Capture the cell that displays the provided text and extract its [x, y] central coordinate. 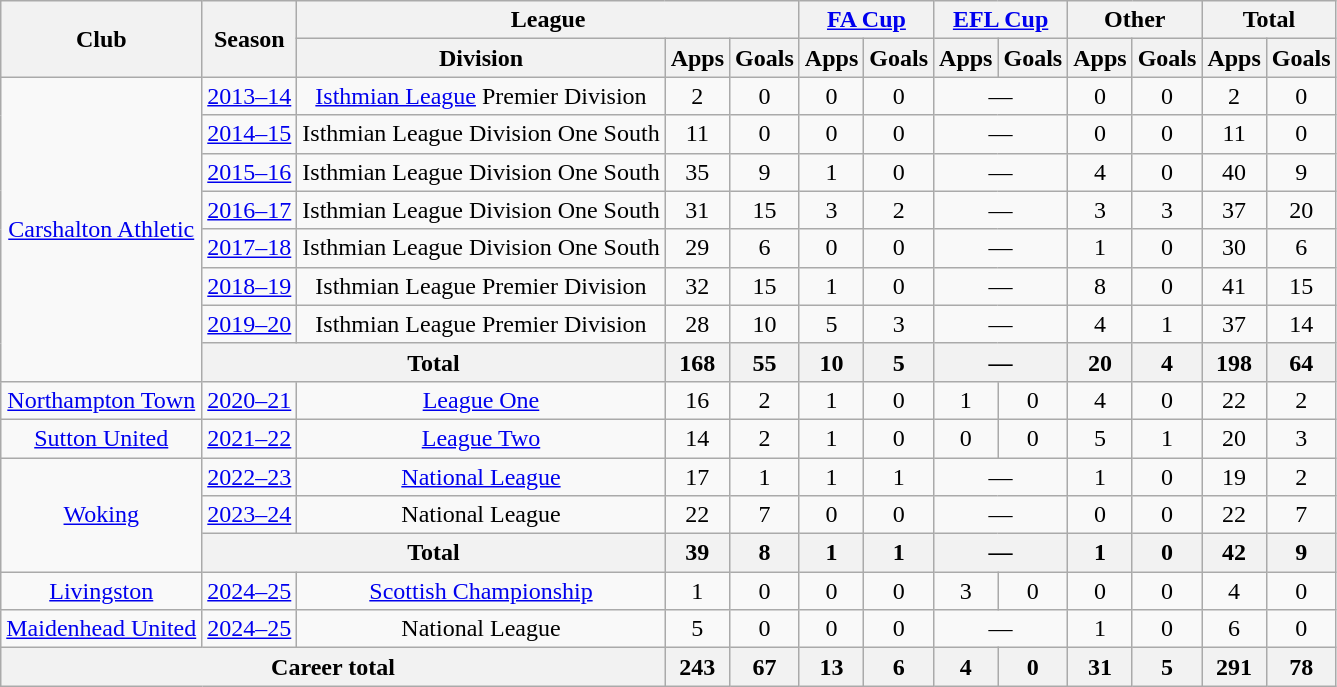
Woking [102, 515]
2015–16 [250, 172]
35 [697, 172]
EFL Cup [1001, 20]
Northampton Town [102, 400]
Other [1135, 20]
Livingston [102, 591]
2020–21 [250, 400]
League [548, 20]
League Two [481, 438]
Carshalton Athletic [102, 229]
League One [481, 400]
291 [1234, 667]
78 [1301, 667]
41 [1234, 286]
64 [1301, 362]
Season [250, 39]
2018–19 [250, 286]
40 [1234, 172]
198 [1234, 362]
2014–15 [250, 134]
16 [697, 400]
17 [697, 477]
Sutton United [102, 438]
168 [697, 362]
Division [481, 58]
2016–17 [250, 210]
2023–24 [250, 515]
2019–20 [250, 324]
29 [697, 248]
67 [765, 667]
13 [831, 667]
42 [1234, 553]
30 [1234, 248]
55 [765, 362]
19 [1234, 477]
2013–14 [250, 96]
Maidenhead United [102, 629]
243 [697, 667]
2022–23 [250, 477]
Club [102, 39]
Career total [333, 667]
2021–22 [250, 438]
39 [697, 553]
2017–18 [250, 248]
Scottish Championship [481, 591]
FA Cup [866, 20]
32 [697, 286]
28 [697, 324]
